Determine the [X, Y] coordinate at the center of the cell enclosing the given text.  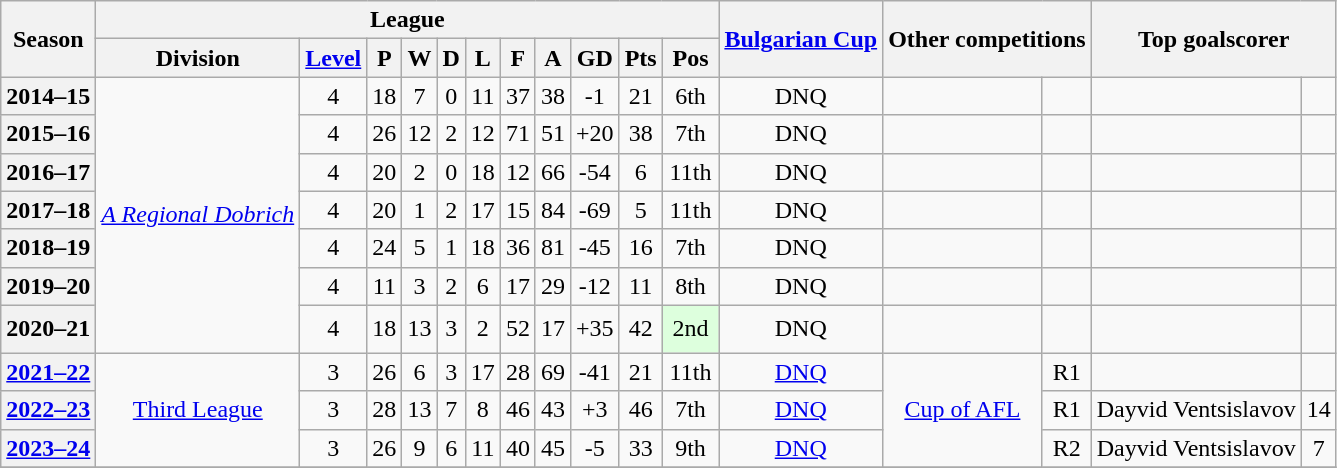
8th [690, 286]
45 [552, 448]
2014–15 [48, 96]
24 [384, 248]
71 [518, 134]
D [451, 58]
52 [518, 329]
Bulgarian Cup [801, 39]
69 [552, 372]
+35 [596, 329]
29 [552, 286]
Cup of AFL [963, 410]
2023–24 [48, 448]
Season [48, 39]
6th [690, 96]
15 [518, 210]
-41 [596, 372]
F [518, 58]
9 [420, 448]
2021–22 [48, 372]
Top goalscorer [1214, 39]
2019–20 [48, 286]
2016–17 [48, 172]
33 [640, 448]
A [552, 58]
-54 [596, 172]
-12 [596, 286]
-1 [596, 96]
51 [552, 134]
84 [552, 210]
8 [482, 410]
Third League [198, 410]
+3 [596, 410]
W [420, 58]
Pos [690, 58]
2017–18 [48, 210]
R2 [1066, 448]
66 [552, 172]
L [482, 58]
81 [552, 248]
16 [640, 248]
2018–19 [48, 248]
GD [596, 58]
Pts [640, 58]
Level [334, 58]
2015–16 [48, 134]
14 [1318, 410]
A Regional Dobrich [198, 215]
-69 [596, 210]
2020–21 [48, 329]
43 [552, 410]
Division [198, 58]
2022–23 [48, 410]
League [408, 20]
9th [690, 448]
Other competitions [988, 39]
-45 [596, 248]
36 [518, 248]
40 [518, 448]
2nd [690, 329]
+20 [596, 134]
-5 [596, 448]
42 [640, 329]
37 [518, 96]
P [384, 58]
